Scan for the cell matching the given text and deliver its [X, Y] coordinate at center. 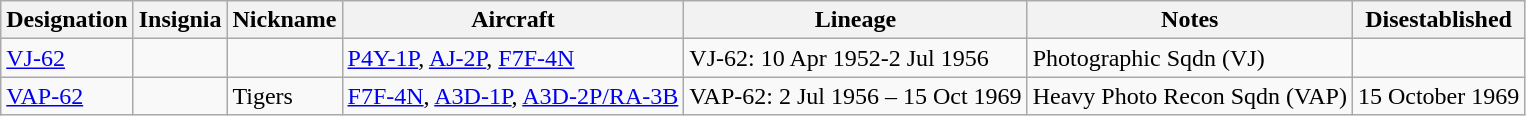
VAP-62 [67, 96]
Insignia [180, 20]
VAP-62: 2 Jul 1956 – 15 Oct 1969 [856, 96]
Heavy Photo Recon Sqdn (VAP) [1190, 96]
Aircraft [513, 20]
P4Y-1P, AJ-2P, F7F-4N [513, 58]
Notes [1190, 20]
15 October 1969 [1438, 96]
VJ-62 [67, 58]
Designation [67, 20]
F7F-4N, A3D-1P, A3D-2P/RA-3B [513, 96]
Disestablished [1438, 20]
Photographic Sqdn (VJ) [1190, 58]
Nickname [284, 20]
Tigers [284, 96]
VJ-62: 10 Apr 1952-2 Jul 1956 [856, 58]
Lineage [856, 20]
